Return the (x, y) coordinate for the center point of the cell that contains the specified text.  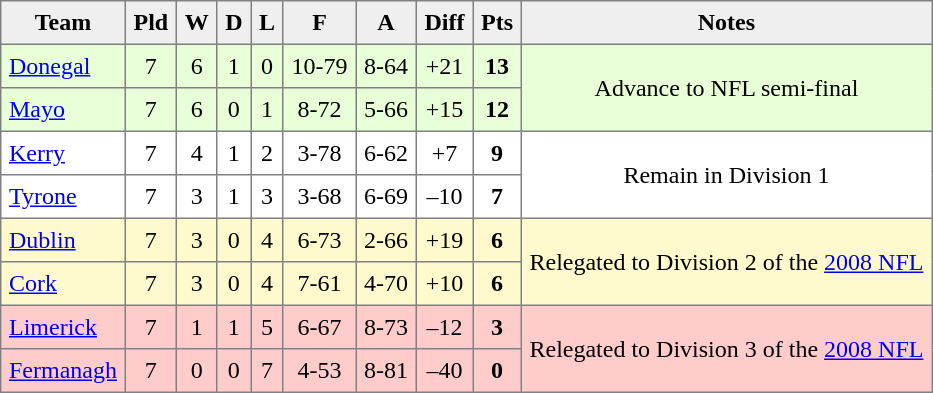
Cork (63, 284)
2 (268, 153)
Kerry (63, 153)
Relegated to Division 3 of the 2008 NFL (726, 348)
Remain in Division 1 (726, 174)
6-69 (386, 197)
Mayo (63, 110)
Limerick (63, 327)
5 (268, 327)
L (268, 23)
8-72 (319, 110)
6-73 (319, 240)
+7 (444, 153)
9 (497, 153)
Relegated to Division 2 of the 2008 NFL (726, 262)
–40 (444, 371)
Team (63, 23)
Donegal (63, 66)
2-66 (386, 240)
6-67 (319, 327)
4-53 (319, 371)
5-66 (386, 110)
Fermanagh (63, 371)
+21 (444, 66)
D (234, 23)
3-68 (319, 197)
Pld (150, 23)
W (196, 23)
–12 (444, 327)
10-79 (319, 66)
A (386, 23)
8-81 (386, 371)
13 (497, 66)
8-64 (386, 66)
+10 (444, 284)
7-61 (319, 284)
6-62 (386, 153)
4-70 (386, 284)
+19 (444, 240)
Diff (444, 23)
F (319, 23)
3-78 (319, 153)
Advance to NFL semi-final (726, 88)
–10 (444, 197)
Pts (497, 23)
Notes (726, 23)
Tyrone (63, 197)
12 (497, 110)
Dublin (63, 240)
8-73 (386, 327)
+15 (444, 110)
